Return the [X, Y] coordinate for the center point of the cell that contains the specified text.  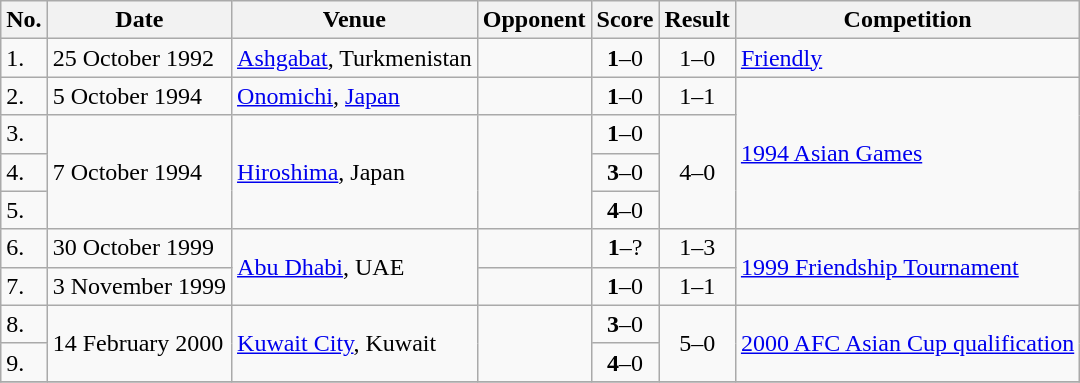
1–3 [697, 248]
Venue [355, 20]
1–? [625, 248]
1994 Asian Games [907, 153]
8. [24, 324]
Date [139, 20]
5–0 [697, 343]
Onomichi, Japan [355, 96]
Opponent [534, 20]
Abu Dhabi, UAE [355, 267]
3 November 1999 [139, 286]
9. [24, 362]
4. [24, 172]
Competition [907, 20]
25 October 1992 [139, 58]
30 October 1999 [139, 248]
1999 Friendship Tournament [907, 267]
2. [24, 96]
Result [697, 20]
14 February 2000 [139, 343]
Hiroshima, Japan [355, 172]
Friendly [907, 58]
1. [24, 58]
Ashgabat, Turkmenistan [355, 58]
Score [625, 20]
5. [24, 210]
7. [24, 286]
5 October 1994 [139, 96]
3. [24, 134]
Kuwait City, Kuwait [355, 343]
2000 AFC Asian Cup qualification [907, 343]
7 October 1994 [139, 172]
6. [24, 248]
No. [24, 20]
